Scan for the cell matching the given text and deliver its [X, Y] coordinate at center. 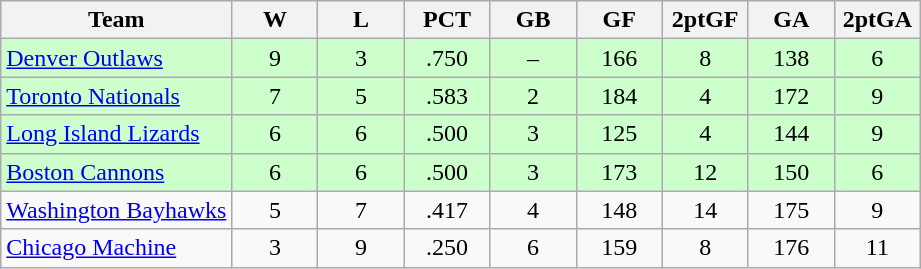
150 [791, 172]
148 [619, 210]
11 [877, 248]
Toronto Nationals [116, 96]
14 [705, 210]
L [361, 20]
– [533, 58]
159 [619, 248]
.583 [447, 96]
2ptGF [705, 20]
Boston Cannons [116, 172]
2ptGA [877, 20]
184 [619, 96]
GF [619, 20]
W [275, 20]
PCT [447, 20]
GA [791, 20]
Long Island Lizards [116, 134]
175 [791, 210]
125 [619, 134]
173 [619, 172]
176 [791, 248]
Chicago Machine [116, 248]
GB [533, 20]
Washington Bayhawks [116, 210]
Team [116, 20]
12 [705, 172]
.417 [447, 210]
138 [791, 58]
2 [533, 96]
.750 [447, 58]
166 [619, 58]
Denver Outlaws [116, 58]
172 [791, 96]
.250 [447, 248]
144 [791, 134]
